Output the [x, y] coordinate of the center of the cell containing the given text.  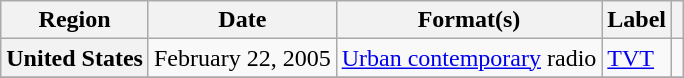
Urban contemporary radio [469, 58]
United States [75, 58]
February 22, 2005 [242, 58]
TVT [637, 58]
Region [75, 20]
Format(s) [469, 20]
Label [637, 20]
Date [242, 20]
